Identify which cell holds the provided text, then report its (X, Y) central coordinate. 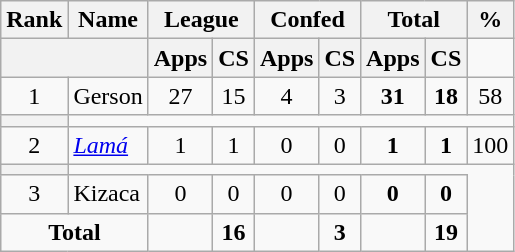
16 (234, 232)
4 (286, 96)
58 (490, 96)
19 (446, 232)
% (490, 20)
2 (34, 145)
Kizaca (108, 194)
Lamá (108, 145)
Confed (307, 20)
15 (234, 96)
27 (180, 96)
Gerson (108, 96)
League (201, 20)
18 (446, 96)
Rank (34, 20)
Name (108, 20)
100 (490, 145)
31 (393, 96)
